Capture the cell that displays the provided text and extract its (X, Y) central coordinate. 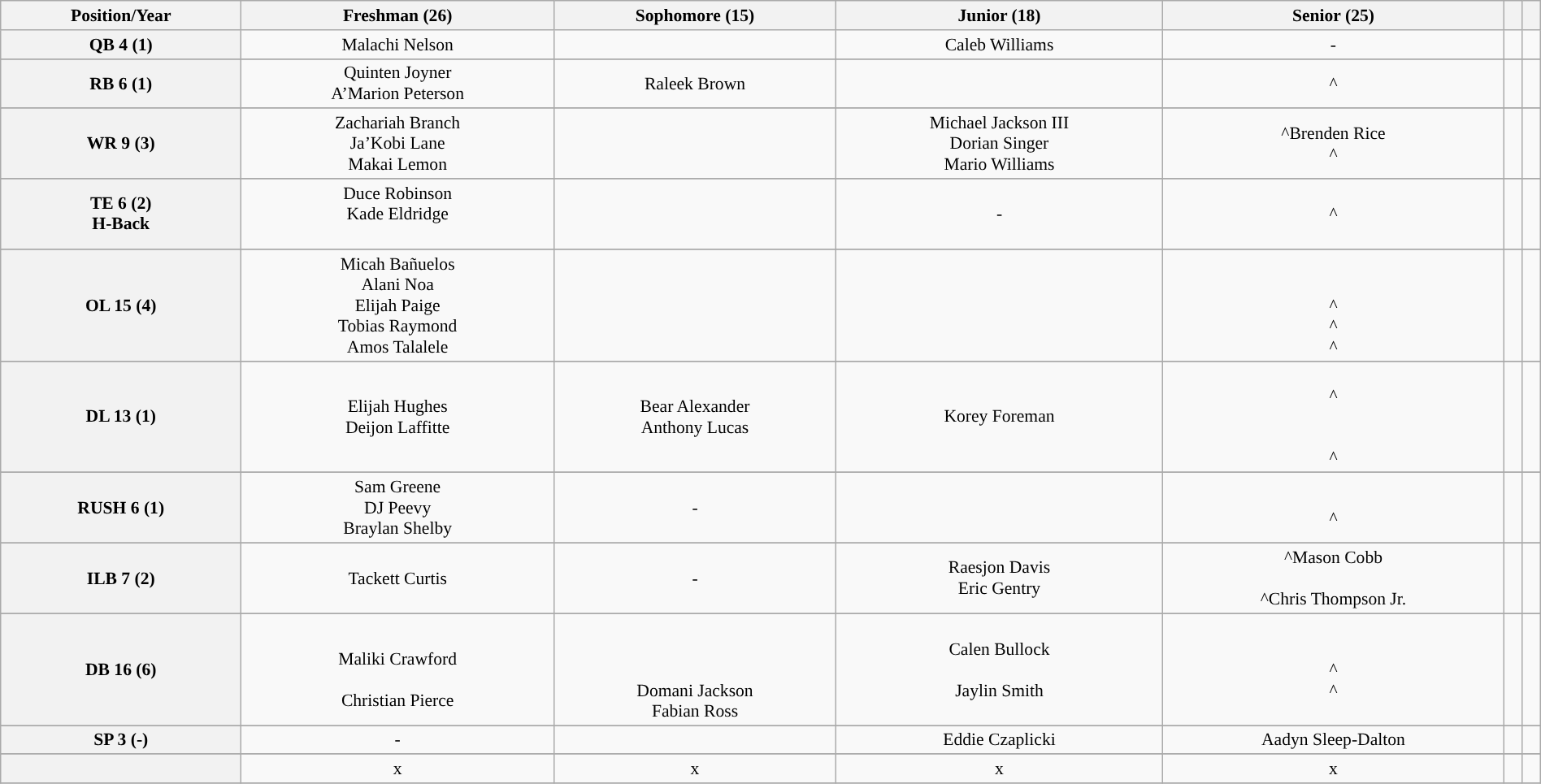
Korey Foreman (999, 417)
RUSH 6 (1) (121, 509)
Domani Jackson Fabian Ross (696, 669)
Elijah Hughes Deijon Laffitte (398, 417)
TE 6 (2) H-Back (121, 214)
Sophomore (15) (696, 15)
Quinten Joyner A’Marion Peterson (398, 83)
Position/Year (121, 15)
Micah Bañuelos Alani Noa Elijah Paige Tobias Raymond Amos Talalele (398, 305)
Maliki Crawford Christian Pierce (398, 669)
Senior (25) (1334, 15)
Tackett Curtis (398, 578)
WR 9 (3) (121, 145)
^Mason Cobb ^Chris Thompson Jr. (1334, 578)
RB 6 (1) (121, 83)
Junior (18) (999, 15)
Michael Jackson III Dorian Singer Mario Williams (999, 145)
QB 4 (1) (121, 45)
Raleek Brown (696, 83)
Bear Alexander Anthony Lucas (696, 417)
Freshman (26) (398, 15)
Malachi Nelson (398, 45)
SP 3 (-) (121, 740)
Calen Bullock Jaylin Smith (999, 669)
DL 13 (1) (121, 417)
Aadyn Sleep-Dalton (1334, 740)
Raesjon Davis Eric Gentry (999, 578)
Eddie Czaplicki (999, 740)
Zachariah Branch Ja’Kobi Lane Makai Lemon (398, 145)
Duce Robinson Kade Eldridge (398, 214)
Sam Greene DJ Peevy Braylan Shelby (398, 509)
DB 16 (6) (121, 669)
^ ^ ^ (1334, 305)
OL 15 (4) (121, 305)
^Brenden Rice ^ (1334, 145)
ILB 7 (2) (121, 578)
Caleb Williams (999, 45)
